From the cell containing the given text, extract its center point as (X, Y) coordinate. 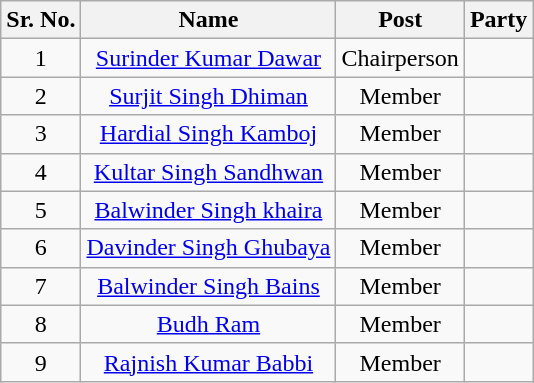
3 (41, 134)
7 (41, 286)
Sr. No. (41, 20)
Balwinder Singh khaira (208, 210)
9 (41, 362)
Rajnish Kumar Babbi (208, 362)
6 (41, 248)
Post (400, 20)
Name (208, 20)
Hardial Singh Kamboj (208, 134)
Balwinder Singh Bains (208, 286)
Party (498, 20)
Kultar Singh Sandhwan (208, 172)
8 (41, 324)
Surjit Singh Dhiman (208, 96)
4 (41, 172)
2 (41, 96)
Surinder Kumar Dawar (208, 58)
Davinder Singh Ghubaya (208, 248)
Chairperson (400, 58)
1 (41, 58)
Budh Ram (208, 324)
5 (41, 210)
